Return the [x, y] coordinate for the center point of the cell that contains the specified text.  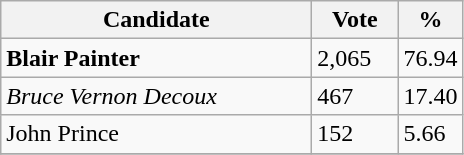
John Prince [156, 134]
467 [355, 96]
76.94 [430, 58]
5.66 [430, 134]
17.40 [430, 96]
Blair Painter [156, 58]
Bruce Vernon Decoux [156, 96]
152 [355, 134]
2,065 [355, 58]
Vote [355, 20]
% [430, 20]
Candidate [156, 20]
